Output the [X, Y] coordinate of the center of the cell containing the given text.  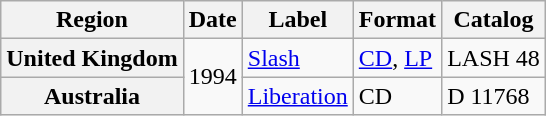
Australia [92, 96]
LASH 48 [494, 58]
1994 [212, 77]
CD, LP [397, 58]
Region [92, 20]
Catalog [494, 20]
United Kingdom [92, 58]
Liberation [298, 96]
Label [298, 20]
Slash [298, 58]
Format [397, 20]
CD [397, 96]
D 11768 [494, 96]
Date [212, 20]
